Scan for the cell matching the given text and deliver its [X, Y] coordinate at center. 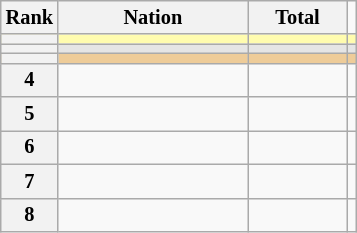
4 [30, 80]
Nation [153, 17]
Rank [30, 17]
7 [30, 181]
5 [30, 114]
8 [30, 215]
6 [30, 147]
Total [298, 17]
